Scan for the cell matching the given text and deliver its (X, Y) coordinate at center. 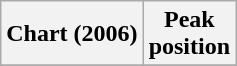
Chart (2006) (72, 34)
Peakposition (189, 34)
